Provide the (x, y) coordinate of the cell's center where the given text is located.  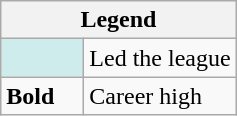
Career high (160, 96)
Legend (118, 20)
Led the league (160, 58)
Bold (42, 96)
